Scan for the cell matching the given text and deliver its [x, y] coordinate at center. 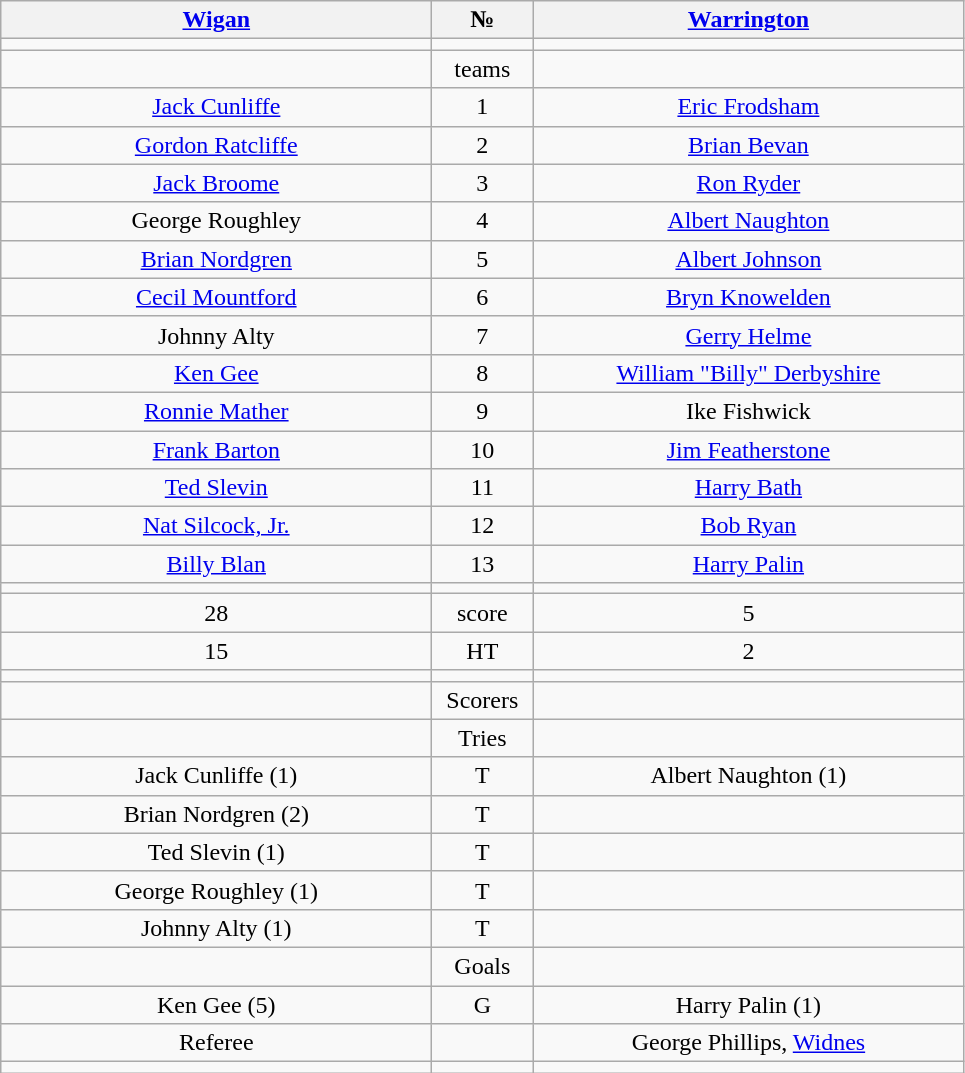
Jack Cunliffe (1) [216, 776]
score [482, 613]
4 [482, 221]
Gerry Helme [748, 335]
Billy Blan [216, 564]
G [482, 1005]
Ted Slevin [216, 488]
7 [482, 335]
Harry Bath [748, 488]
Goals [482, 966]
Nat Silcock, Jr. [216, 526]
Cecil Mountford [216, 297]
Eric Frodsham [748, 107]
Ted Slevin (1) [216, 852]
Harry Palin [748, 564]
Johnny Alty (1) [216, 928]
Jack Broome [216, 183]
Ronnie Mather [216, 411]
9 [482, 411]
Johnny Alty [216, 335]
Jack Cunliffe [216, 107]
Bryn Knowelden [748, 297]
Brian Nordgren [216, 259]
Ken Gee (5) [216, 1005]
Tries [482, 738]
George Roughley (1) [216, 890]
Ron Ryder [748, 183]
№ [482, 20]
teams [482, 69]
Wigan [216, 20]
8 [482, 373]
Referee [216, 1043]
Scorers [482, 700]
George Phillips, Widnes [748, 1043]
Bob Ryan [748, 526]
Albert Naughton [748, 221]
Brian Bevan [748, 145]
Gordon Ratcliffe [216, 145]
11 [482, 488]
Albert Naughton (1) [748, 776]
1 [482, 107]
Brian Nordgren (2) [216, 814]
28 [216, 613]
6 [482, 297]
Warrington [748, 20]
William "Billy" Derbyshire [748, 373]
Harry Palin (1) [748, 1005]
Jim Featherstone [748, 449]
Frank Barton [216, 449]
George Roughley [216, 221]
13 [482, 564]
10 [482, 449]
3 [482, 183]
Ken Gee [216, 373]
HT [482, 651]
12 [482, 526]
Albert Johnson [748, 259]
15 [216, 651]
Ike Fishwick [748, 411]
